Search for the cell housing the specified text and yield its (X, Y) center coordinate. 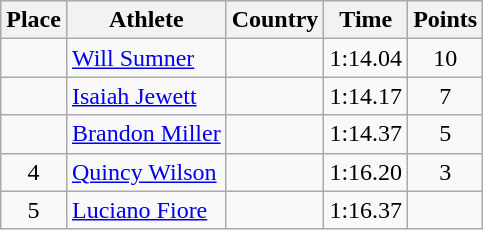
Place (34, 20)
3 (446, 172)
Will Sumner (146, 58)
Athlete (146, 20)
Brandon Miller (146, 134)
1:16.37 (366, 210)
10 (446, 58)
Luciano Fiore (146, 210)
Time (366, 20)
7 (446, 96)
1:14.37 (366, 134)
Quincy Wilson (146, 172)
1:14.17 (366, 96)
4 (34, 172)
Country (275, 20)
Isaiah Jewett (146, 96)
1:14.04 (366, 58)
Points (446, 20)
1:16.20 (366, 172)
